Scan for the cell matching the given text and deliver its [X, Y] coordinate at center. 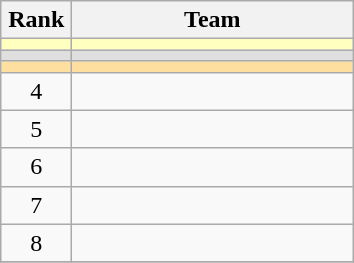
6 [36, 167]
Team [212, 20]
Rank [36, 20]
7 [36, 205]
4 [36, 91]
8 [36, 243]
5 [36, 129]
